Provide the (X, Y) coordinate of the cell's center where the given text is located.  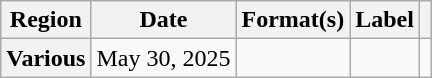
May 30, 2025 (164, 58)
Date (164, 20)
Format(s) (293, 20)
Label (385, 20)
Various (46, 58)
Region (46, 20)
